Determine the (x, y) coordinate at the center of the cell enclosing the given text.  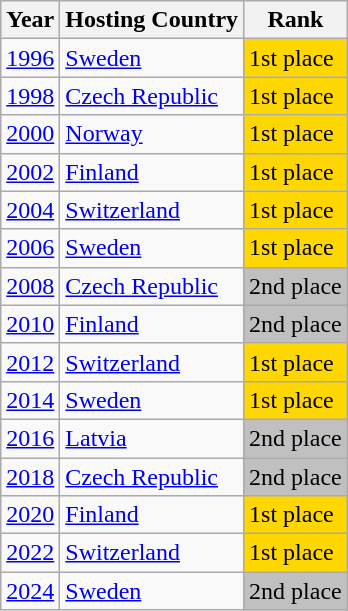
2004 (30, 210)
2010 (30, 324)
2020 (30, 515)
Hosting Country (152, 20)
Norway (152, 134)
2024 (30, 591)
2006 (30, 248)
2018 (30, 477)
2000 (30, 134)
1996 (30, 58)
2022 (30, 553)
Latvia (152, 438)
2002 (30, 172)
Rank (296, 20)
Year (30, 20)
2012 (30, 362)
2014 (30, 400)
2016 (30, 438)
1998 (30, 96)
2008 (30, 286)
